Identify which cell holds the provided text, then report its [x, y] central coordinate. 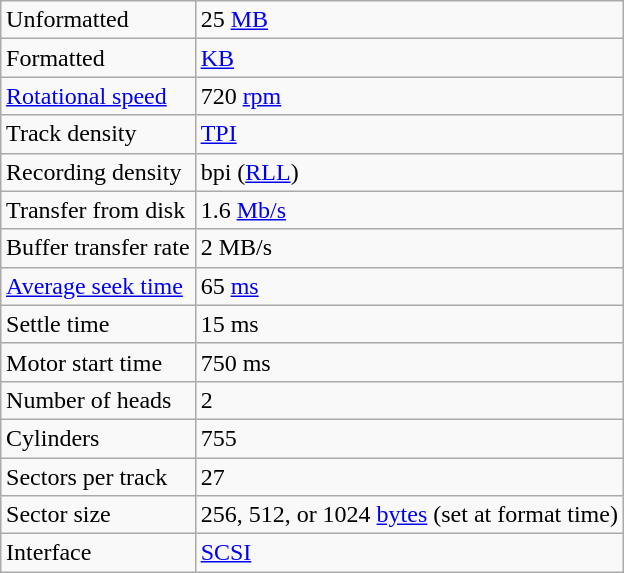
Sector size [98, 515]
bpi (RLL) [409, 172]
Cylinders [98, 438]
15 ms [409, 324]
65 ms [409, 286]
750 ms [409, 362]
Settle time [98, 324]
SCSI [409, 553]
Formatted [98, 58]
720 rpm [409, 96]
755 [409, 438]
Buffer transfer rate [98, 248]
2 MB/s [409, 248]
1.6 Mb/s [409, 210]
TPI [409, 134]
Recording density [98, 172]
25 MB [409, 20]
Rotational speed [98, 96]
Motor start time [98, 362]
Average seek time [98, 286]
Transfer from disk [98, 210]
256, 512, or 1024 bytes (set at format time) [409, 515]
Track density [98, 134]
Unformatted [98, 20]
KB [409, 58]
Interface [98, 553]
Number of heads [98, 400]
27 [409, 477]
Sectors per track [98, 477]
2 [409, 400]
